Return (X, Y) of the center of cell containing provided text 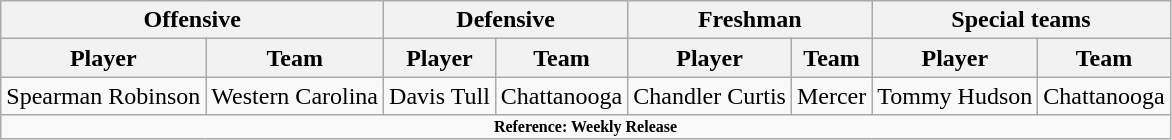
Freshman (750, 20)
Chandler Curtis (710, 96)
Reference: Weekly Release (586, 127)
Tommy Hudson (955, 96)
Mercer (831, 96)
Davis Tull (440, 96)
Offensive (192, 20)
Spearman Robinson (104, 96)
Special teams (1021, 20)
Western Carolina (295, 96)
Defensive (506, 20)
